Provide the [x, y] coordinate of the cell's center where the given text is located.  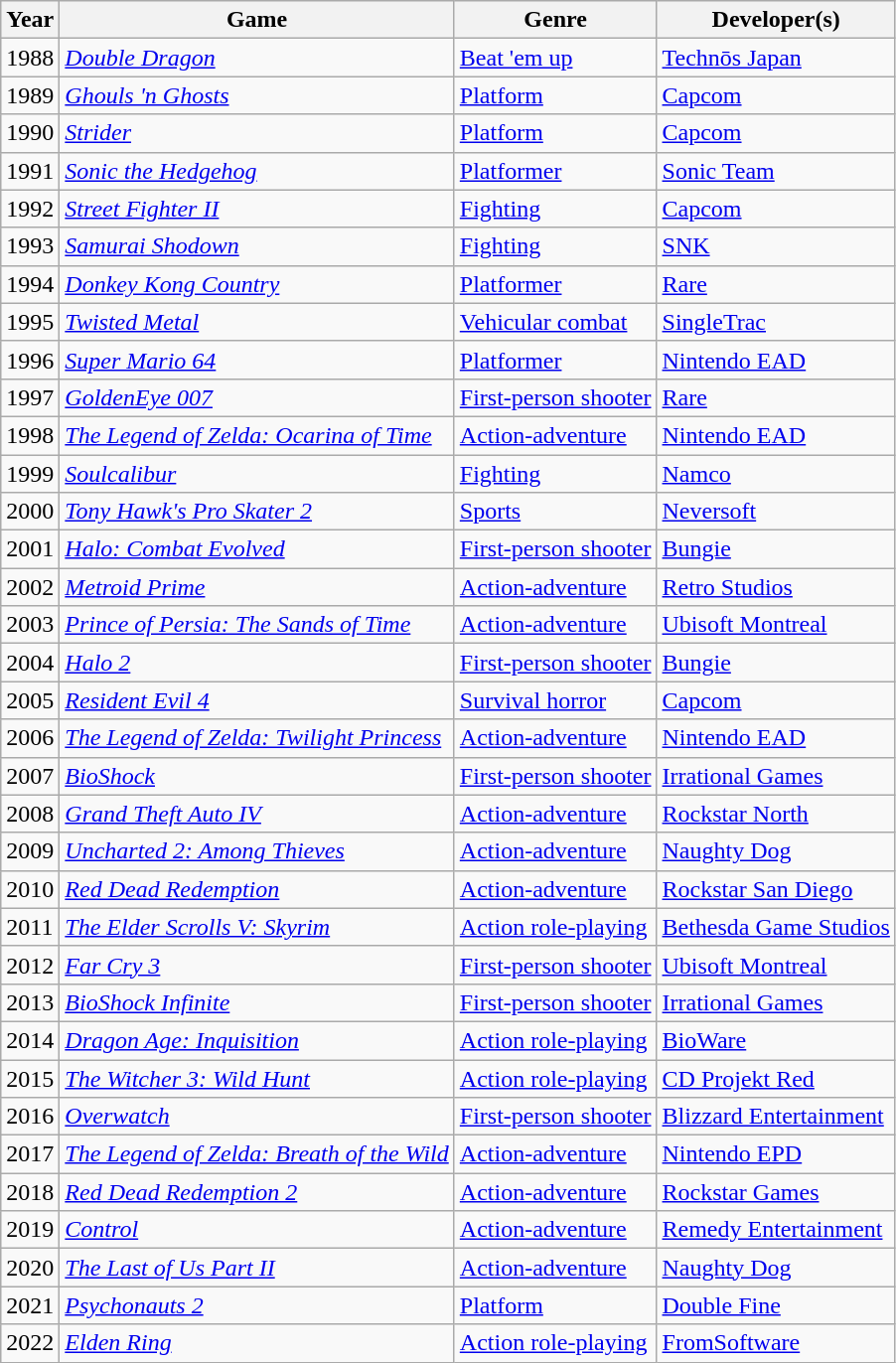
2019 [30, 1230]
2018 [30, 1192]
Sonic Team [776, 171]
2015 [30, 1078]
GoldenEye 007 [256, 397]
1999 [30, 474]
Far Cry 3 [256, 965]
2014 [30, 1040]
The Legend of Zelda: Twilight Princess [256, 738]
2012 [30, 965]
Game [256, 20]
Blizzard Entertainment [776, 1117]
2011 [30, 927]
Remedy Entertainment [776, 1230]
1990 [30, 133]
Double Fine [776, 1305]
2017 [30, 1154]
Ghouls 'n Ghosts [256, 95]
Developer(s) [776, 20]
2022 [30, 1343]
2016 [30, 1117]
Retro Studios [776, 587]
Psychonauts 2 [256, 1305]
FromSoftware [776, 1343]
2003 [30, 625]
BioShock [256, 776]
Tony Hawk's Pro Skater 2 [256, 512]
Grand Theft Auto IV [256, 814]
Year [30, 20]
Sports [555, 512]
2000 [30, 512]
1998 [30, 435]
Vehicular combat [555, 322]
The Legend of Zelda: Ocarina of Time [256, 435]
Uncharted 2: Among Thieves [256, 851]
Beat 'em up [555, 58]
Prince of Persia: The Sands of Time [256, 625]
2021 [30, 1305]
BioWare [776, 1040]
2005 [30, 700]
2010 [30, 889]
Halo 2 [256, 663]
Soulcalibur [256, 474]
1997 [30, 397]
Bethesda Game Studios [776, 927]
The Legend of Zelda: Breath of the Wild [256, 1154]
2002 [30, 587]
Neversoft [776, 512]
Super Mario 64 [256, 360]
Double Dragon [256, 58]
2007 [30, 776]
Rockstar San Diego [776, 889]
Donkey Kong Country [256, 284]
The Last of Us Part II [256, 1268]
Strider [256, 133]
1992 [30, 209]
Rockstar North [776, 814]
CD Projekt Red [776, 1078]
Rockstar Games [776, 1192]
Control [256, 1230]
Twisted Metal [256, 322]
2009 [30, 851]
1988 [30, 58]
Genre [555, 20]
2008 [30, 814]
Elden Ring [256, 1343]
2006 [30, 738]
Survival horror [555, 700]
2013 [30, 1002]
Halo: Combat Evolved [256, 549]
Namco [776, 474]
The Elder Scrolls V: Skyrim [256, 927]
1995 [30, 322]
2004 [30, 663]
The Witcher 3: Wild Hunt [256, 1078]
2020 [30, 1268]
2001 [30, 549]
Overwatch [256, 1117]
BioShock Infinite [256, 1002]
Red Dead Redemption [256, 889]
SNK [776, 246]
1996 [30, 360]
Metroid Prime [256, 587]
Resident Evil 4 [256, 700]
SingleTrac [776, 322]
1991 [30, 171]
Samurai Shodown [256, 246]
Nintendo EPD [776, 1154]
Red Dead Redemption 2 [256, 1192]
Dragon Age: Inquisition [256, 1040]
Street Fighter II [256, 209]
1993 [30, 246]
1994 [30, 284]
Sonic the Hedgehog [256, 171]
1989 [30, 95]
Technōs Japan [776, 58]
